Locate the cell with the specified text and output its (x, y) center coordinate. 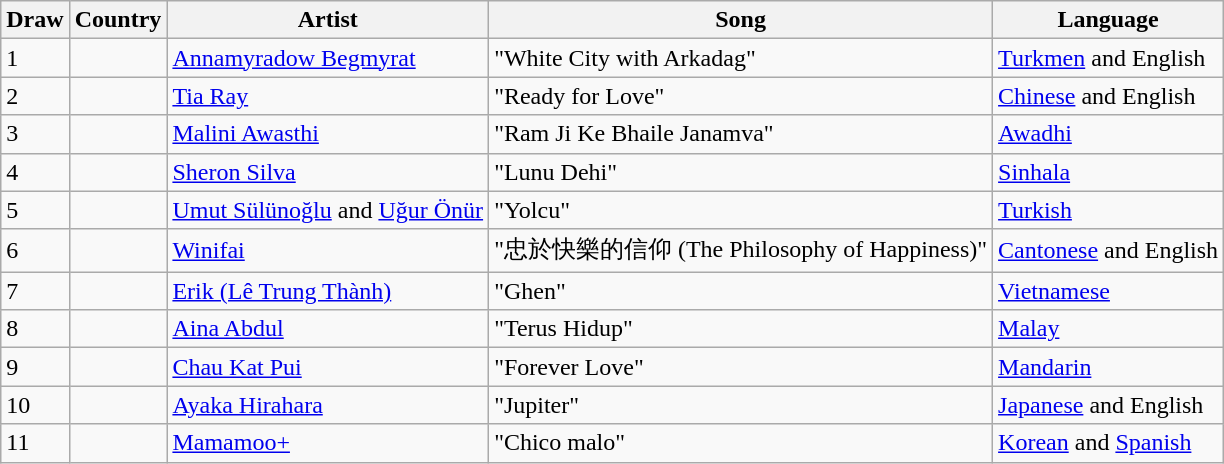
8 (35, 329)
Language (1108, 20)
"Forever Love" (741, 367)
Mandarin (1108, 367)
Aina Abdul (328, 329)
Malay (1108, 329)
11 (35, 443)
6 (35, 250)
Draw (35, 20)
Ayaka Hirahara (328, 405)
Annamyradow Begmyrat (328, 58)
Sinhala (1108, 172)
Cantonese and English (1108, 250)
Japanese and English (1108, 405)
Awadhi (1108, 134)
Malini Awasthi (328, 134)
Country (118, 20)
Tia Ray (328, 96)
Korean and Spanish (1108, 443)
10 (35, 405)
"Lunu Dehi" (741, 172)
Song (741, 20)
"忠於快樂的信仰 (The Philosophy of Happiness)" (741, 250)
"Chico malo" (741, 443)
Chau Kat Pui (328, 367)
"Ram Ji Ke Bhaile Janamva" (741, 134)
Sheron Silva (328, 172)
Chinese and English (1108, 96)
Vietnamese (1108, 291)
Mamamoo+ (328, 443)
"Terus Hidup" (741, 329)
Turkmen and English (1108, 58)
7 (35, 291)
3 (35, 134)
Winifai (328, 250)
1 (35, 58)
2 (35, 96)
"Jupiter" (741, 405)
Erik (Lê Trung Thành) (328, 291)
Turkish (1108, 210)
"Ghen" (741, 291)
"Ready for Love" (741, 96)
9 (35, 367)
"Yolcu" (741, 210)
Umut Sülünoğlu and Uğur Önür (328, 210)
"White City with Arkadag" (741, 58)
Artist (328, 20)
4 (35, 172)
5 (35, 210)
